Scan for the cell matching the given text and deliver its (x, y) coordinate at center. 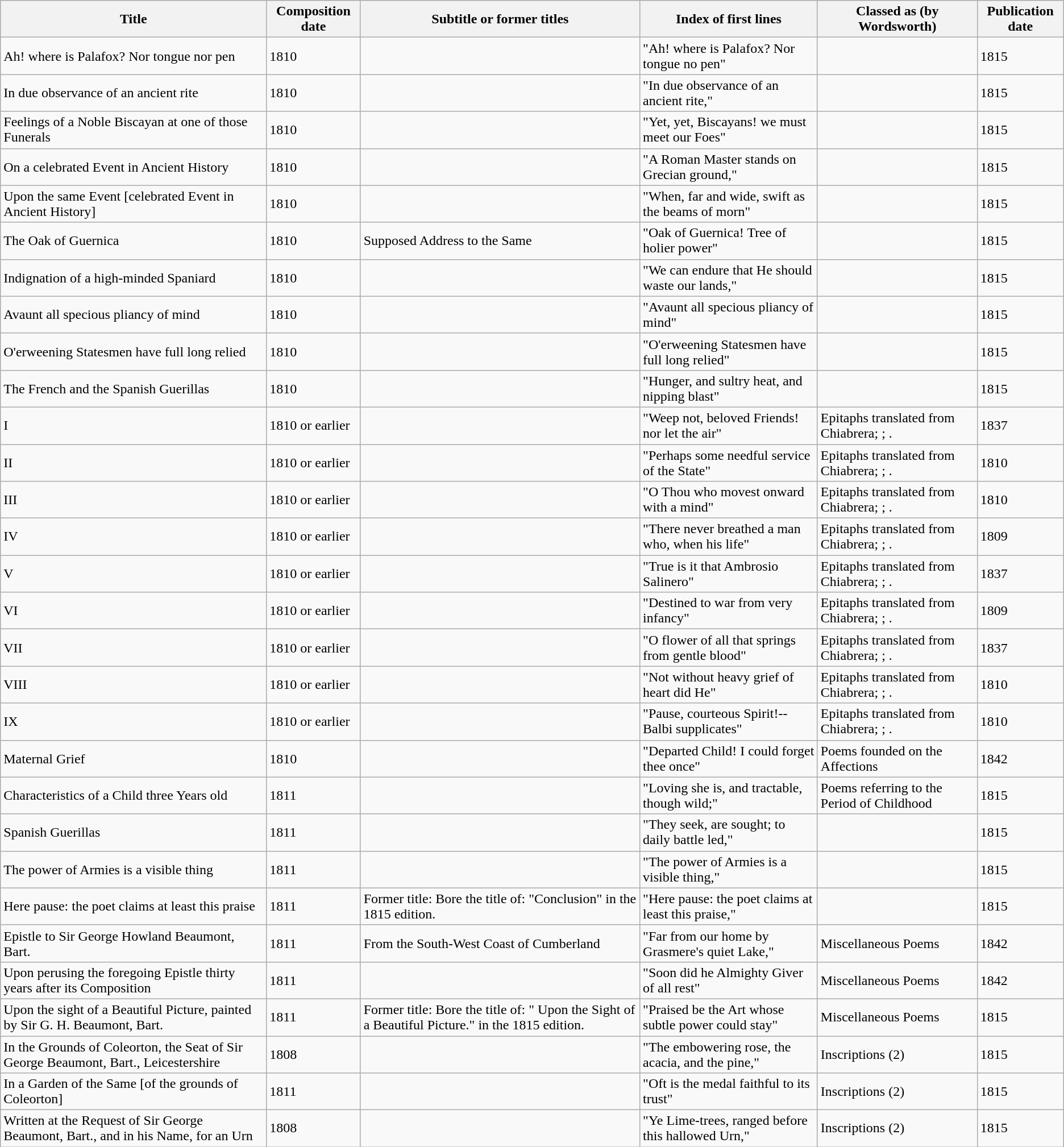
O'erweening Statesmen have full long relied (134, 351)
Classed as (by Wordsworth) (897, 19)
"Pause, courteous Spirit!--Balbi supplicates" (729, 722)
V (134, 574)
In due observance of an ancient rite (134, 93)
"Perhaps some needful service of the State" (729, 463)
Here pause: the poet claims at least this praise (134, 906)
"O flower of all that springs from gentle blood" (729, 648)
Ah! where is Palafox? Nor tongue nor pen (134, 56)
"They seek, are sought; to daily battle led," (729, 832)
"When, far and wide, swift as the beams of morn" (729, 203)
"Avaunt all specious pliancy of mind" (729, 315)
Former title: Bore the title of: "Conclusion" in the 1815 edition. (500, 906)
IV (134, 537)
"Praised be the Art whose subtle power could stay" (729, 1017)
Poems founded on the Affections (897, 758)
Index of first lines (729, 19)
Spanish Guerillas (134, 832)
Composition date (314, 19)
In the Grounds of Coleorton, the Seat of Sir George Beaumont, Bart., Leicestershire (134, 1054)
"Ah! where is Palafox? Nor tongue no pen" (729, 56)
Avaunt all specious pliancy of mind (134, 315)
"The embowering rose, the acacia, and the pine," (729, 1054)
Upon the same Event [celebrated Event in Ancient History] (134, 203)
On a celebrated Event in Ancient History (134, 167)
Former title: Bore the title of: " Upon the Sight of a Beautiful Picture." in the 1815 edition. (500, 1017)
Poems referring to the Period of Childhood (897, 796)
"Soon did he Almighty Giver of all rest" (729, 980)
"A Roman Master stands on Grecian ground," (729, 167)
"Hunger, and sultry heat, and nipping blast" (729, 389)
"Ye Lime-trees, ranged before this hallowed Urn," (729, 1129)
"There never breathed a man who, when his life" (729, 537)
Supposed Address to the Same (500, 241)
"The power of Armies is a visible thing," (729, 870)
Title (134, 19)
IX (134, 722)
"Oft is the medal faithful to its trust" (729, 1091)
The Oak of Guernica (134, 241)
II (134, 463)
"Departed Child! I could forget thee once" (729, 758)
"Yet, yet, Biscayans! we must meet our Foes" (729, 130)
"Oak of Guernica! Tree of holier power" (729, 241)
Subtitle or former titles (500, 19)
Maternal Grief (134, 758)
Feelings of a Noble Biscayan at one of those Funerals (134, 130)
"We can endure that He should waste our lands," (729, 277)
"O Thou who movest onward with a mind" (729, 500)
"True is it that Ambrosio Salinero" (729, 574)
"Weep not, beloved Friends! nor let the air" (729, 425)
Upon perusing the foregoing Epistle thirty years after its Composition (134, 980)
Characteristics of a Child three Years old (134, 796)
I (134, 425)
Publication date (1020, 19)
"In due observance of an ancient rite," (729, 93)
The power of Armies is a visible thing (134, 870)
Written at the Request of Sir George Beaumont, Bart., and in his Name, for an Urn (134, 1129)
VI (134, 610)
"Not without heavy grief of heart did He" (729, 684)
In a Garden of the Same [of the grounds of Coleorton] (134, 1091)
Indignation of a high-minded Spaniard (134, 277)
VIII (134, 684)
"Loving she is, and tractable, though wild;" (729, 796)
"Far from our home by Grasmere's quiet Lake," (729, 944)
VII (134, 648)
The French and the Spanish Guerillas (134, 389)
Epistle to Sir George Howland Beaumont, Bart. (134, 944)
"O'erweening Statesmen have full long relied" (729, 351)
"Here pause: the poet claims at least this praise," (729, 906)
"Destined to war from very infancy" (729, 610)
III (134, 500)
Upon the sight of a Beautiful Picture, painted by Sir G. H. Beaumont, Bart. (134, 1017)
From the South-West Coast of Cumberland (500, 944)
